Detect which cell encompasses the target text, then output its (x, y) center coordinate. 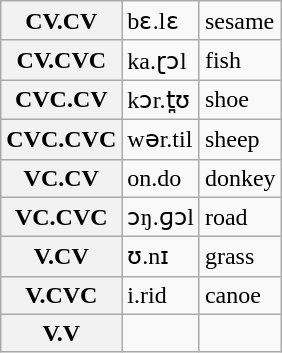
V.CVC (62, 295)
fish (240, 60)
VC.CV (62, 178)
bɛ.lɛ (161, 21)
V.V (62, 333)
V.CV (62, 257)
ʊ.nɪ (161, 257)
CVC.CV (62, 100)
VC.CVC (62, 217)
i.rid (161, 295)
canoe (240, 295)
wər.til (161, 139)
road (240, 217)
ɔŋ.ɡɔl (161, 217)
shoe (240, 100)
donkey (240, 178)
on.do (161, 178)
kɔr.t̪ʊ (161, 100)
grass (240, 257)
sheep (240, 139)
sesame (240, 21)
CV.CV (62, 21)
ka.ɽɔl (161, 60)
CV.CVC (62, 60)
CVC.CVC (62, 139)
